Determine the [x, y] coordinate at the center of the cell enclosing the given text.  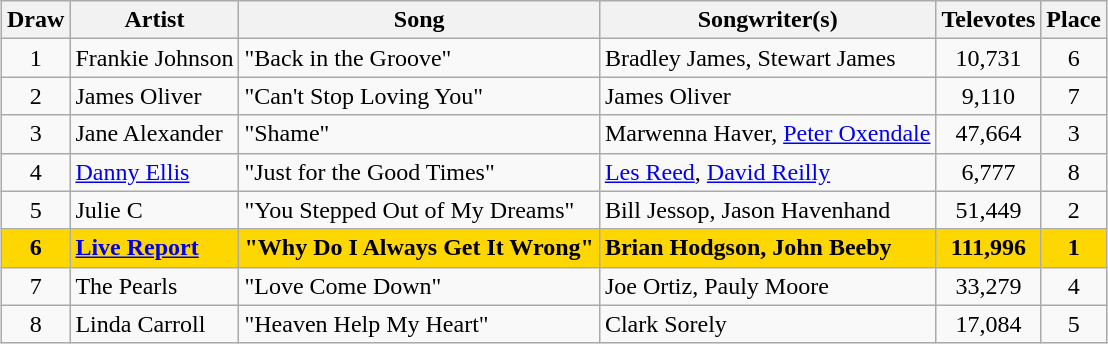
Song [419, 20]
"Why Do I Always Get It Wrong" [419, 248]
Clark Sorely [768, 324]
Les Reed, David Reilly [768, 172]
"Just for the Good Times" [419, 172]
Artist [154, 20]
"Love Come Down" [419, 286]
Julie C [154, 210]
51,449 [988, 210]
Place [1074, 20]
Songwriter(s) [768, 20]
Draw [35, 20]
Frankie Johnson [154, 58]
111,996 [988, 248]
Live Report [154, 248]
The Pearls [154, 286]
Bradley James, Stewart James [768, 58]
33,279 [988, 286]
Bill Jessop, Jason Havenhand [768, 210]
Jane Alexander [154, 134]
Joe Ortiz, Pauly Moore [768, 286]
Linda Carroll [154, 324]
Brian Hodgson, John Beeby [768, 248]
"Heaven Help My Heart" [419, 324]
Televotes [988, 20]
"Back in the Groove" [419, 58]
6,777 [988, 172]
10,731 [988, 58]
9,110 [988, 96]
"Can't Stop Loving You" [419, 96]
"You Stepped Out of My Dreams" [419, 210]
Danny Ellis [154, 172]
47,664 [988, 134]
"Shame" [419, 134]
17,084 [988, 324]
Marwenna Haver, Peter Oxendale [768, 134]
